Detect which cell encompasses the target text, then output its [x, y] center coordinate. 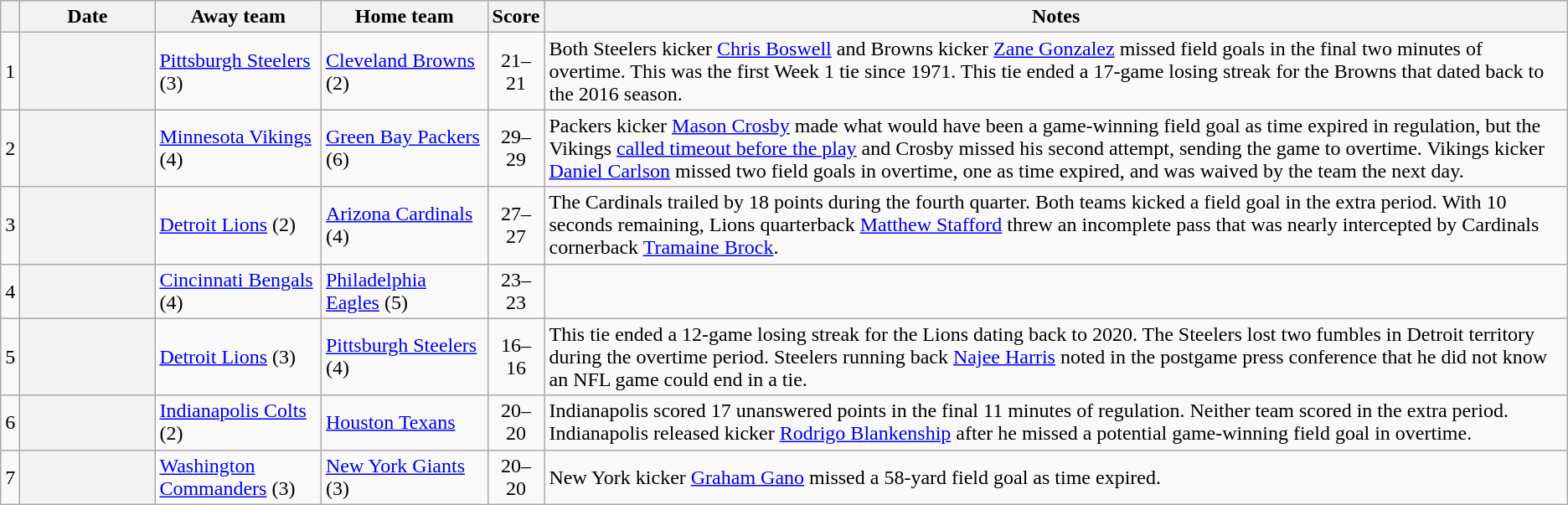
Home team [404, 17]
23–23 [516, 291]
Score [516, 17]
New York Giants (3) [404, 477]
6 [10, 422]
7 [10, 477]
Arizona Cardinals (4) [404, 225]
Pittsburgh Steelers (4) [404, 357]
1 [10, 71]
Philadelphia Eagles (5) [404, 291]
Notes [1055, 17]
Away team [238, 17]
Houston Texans [404, 422]
Cincinnati Bengals (4) [238, 291]
Green Bay Packers (6) [404, 148]
New York kicker Graham Gano missed a 58-yard field goal as time expired. [1055, 477]
Pittsburgh Steelers (3) [238, 71]
4 [10, 291]
Date [87, 17]
27–27 [516, 225]
5 [10, 357]
21–21 [516, 71]
Minnesota Vikings (4) [238, 148]
29–29 [516, 148]
Detroit Lions (3) [238, 357]
2 [10, 148]
Detroit Lions (2) [238, 225]
Cleveland Browns (2) [404, 71]
Washington Commanders (3) [238, 477]
Indianapolis Colts (2) [238, 422]
3 [10, 225]
16–16 [516, 357]
